Determine the (x, y) coordinate at the center of the cell enclosing the given text.  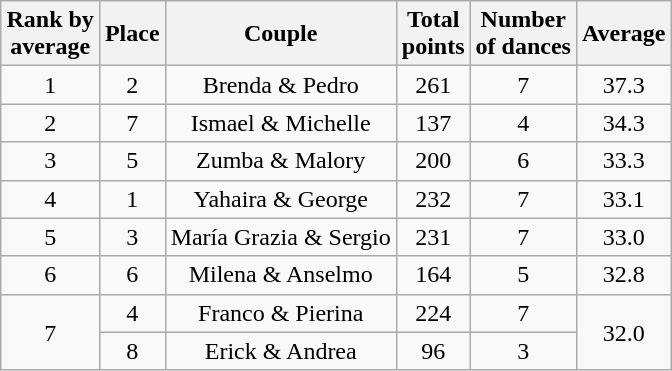
Milena & Anselmo (280, 275)
Franco & Pierina (280, 313)
261 (433, 85)
33.3 (624, 161)
33.1 (624, 199)
37.3 (624, 85)
Yahaira & George (280, 199)
Couple (280, 34)
96 (433, 351)
164 (433, 275)
Rank byaverage (50, 34)
Zumba & Malory (280, 161)
Brenda & Pedro (280, 85)
231 (433, 237)
Average (624, 34)
Ismael & Michelle (280, 123)
137 (433, 123)
32.0 (624, 332)
Totalpoints (433, 34)
200 (433, 161)
32.8 (624, 275)
232 (433, 199)
Place (132, 34)
Erick & Andrea (280, 351)
33.0 (624, 237)
224 (433, 313)
María Grazia & Sergio (280, 237)
Numberof dances (523, 34)
34.3 (624, 123)
8 (132, 351)
